Pinpoint the cell where the given text exists, returning its [x, y] midpoint coordinate. 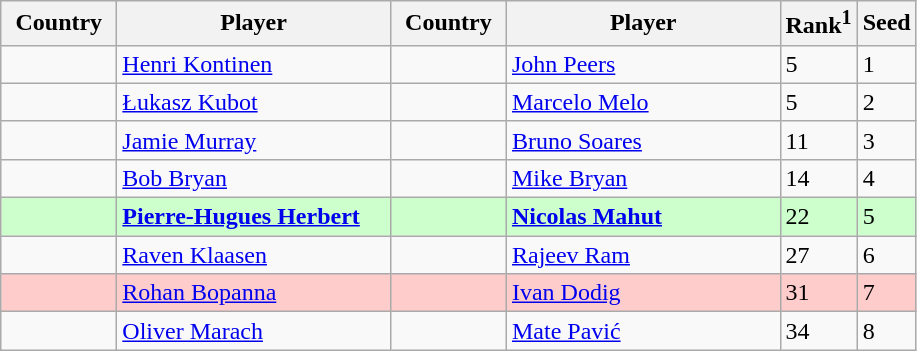
Seed [886, 24]
Pierre-Hugues Herbert [254, 217]
31 [818, 293]
7 [886, 293]
Rank1 [818, 24]
1 [886, 64]
Rajeev Ram [643, 255]
3 [886, 140]
Nicolas Mahut [643, 217]
Łukasz Kubot [254, 102]
Oliver Marach [254, 331]
Henri Kontinen [254, 64]
John Peers [643, 64]
8 [886, 331]
11 [818, 140]
34 [818, 331]
2 [886, 102]
Bruno Soares [643, 140]
22 [818, 217]
Mike Bryan [643, 178]
Ivan Dodig [643, 293]
14 [818, 178]
6 [886, 255]
Mate Pavić [643, 331]
Marcelo Melo [643, 102]
27 [818, 255]
Raven Klaasen [254, 255]
Jamie Murray [254, 140]
4 [886, 178]
Bob Bryan [254, 178]
Rohan Bopanna [254, 293]
